Scan for the cell matching the given text and deliver its [x, y] coordinate at center. 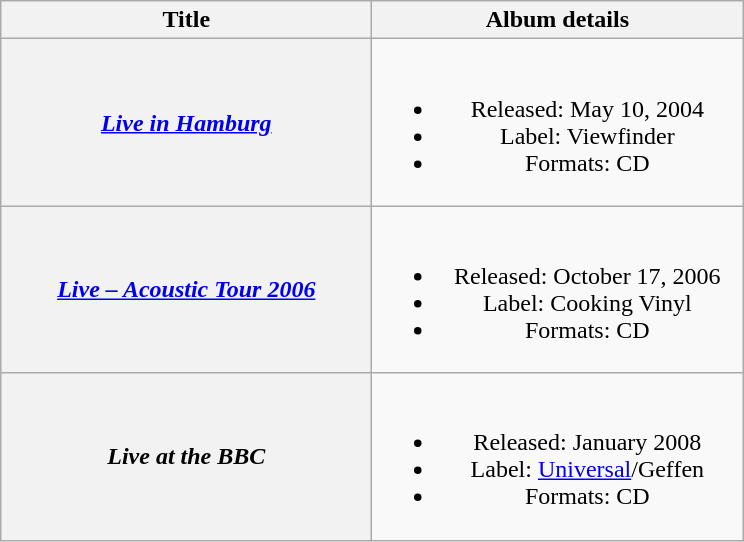
Released: May 10, 2004Label: ViewfinderFormats: CD [558, 122]
Live in Hamburg [186, 122]
Released: January 2008Label: Universal/GeffenFormats: CD [558, 456]
Live – Acoustic Tour 2006 [186, 290]
Released: October 17, 2006Label: Cooking VinylFormats: CD [558, 290]
Live at the BBC [186, 456]
Title [186, 20]
Album details [558, 20]
